Find where the given text appears and provide that cell's center as [X, Y] coordinate. 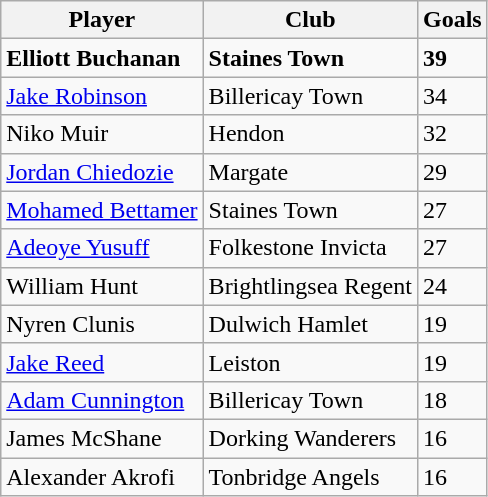
Niko Muir [102, 134]
Folkestone Invicta [310, 248]
32 [452, 134]
Alexander Akrofi [102, 477]
39 [452, 58]
Goals [452, 20]
Club [310, 20]
18 [452, 400]
Mohamed Bettamer [102, 210]
James McShane [102, 438]
William Hunt [102, 286]
24 [452, 286]
Elliott Buchanan [102, 58]
Adeoye Yusuff [102, 248]
Brightlingsea Regent [310, 286]
Jake Robinson [102, 96]
Leiston [310, 362]
Margate [310, 172]
Jordan Chiedozie [102, 172]
34 [452, 96]
Nyren Clunis [102, 324]
Player [102, 20]
Tonbridge Angels [310, 477]
29 [452, 172]
Dulwich Hamlet [310, 324]
Adam Cunnington [102, 400]
Jake Reed [102, 362]
Hendon [310, 134]
Dorking Wanderers [310, 438]
